Detect which cell encompasses the target text, then output its [x, y] center coordinate. 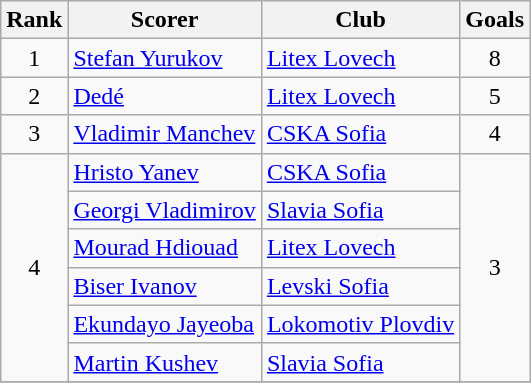
Dedé [165, 96]
Mourad Hdiouad [165, 248]
2 [34, 96]
Biser Ivanov [165, 286]
Vladimir Manchev [165, 134]
5 [495, 96]
Hristo Yanev [165, 172]
Lokomotiv Plovdiv [360, 324]
Goals [495, 20]
Club [360, 20]
Levski Sofia [360, 286]
Georgi Vladimirov [165, 210]
1 [34, 58]
Stefan Yurukov [165, 58]
Ekundayo Jayeoba [165, 324]
Rank [34, 20]
Scorer [165, 20]
8 [495, 58]
Martin Kushev [165, 362]
